Find where the given text appears and provide that cell's center as [X, Y] coordinate. 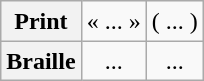
« ... » [114, 21]
( ... ) [174, 21]
Print [41, 21]
Braille [41, 61]
